Locate the cell with the specified text and output its (X, Y) center coordinate. 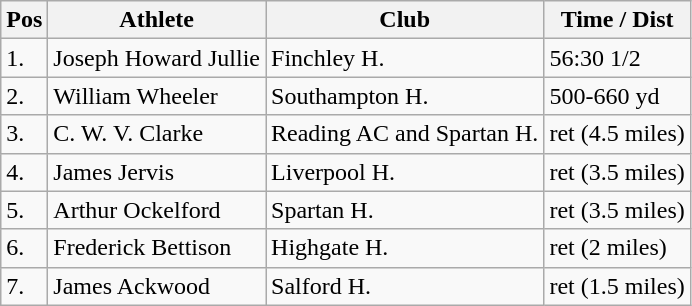
6. (24, 248)
C. W. V. Clarke (157, 134)
5. (24, 210)
56:30 1/2 (617, 58)
500-660 yd (617, 96)
Finchley H. (405, 58)
ret (1.5 miles) (617, 286)
James Jervis (157, 172)
Pos (24, 20)
Club (405, 20)
William Wheeler (157, 96)
Liverpool H. (405, 172)
7. (24, 286)
4. (24, 172)
2. (24, 96)
Time / Dist (617, 20)
3. (24, 134)
Salford H. (405, 286)
Highgate H. (405, 248)
Arthur Ockelford (157, 210)
Joseph Howard Jullie (157, 58)
Reading AC and Spartan H. (405, 134)
ret (4.5 miles) (617, 134)
Spartan H. (405, 210)
1. (24, 58)
James Ackwood (157, 286)
Athlete (157, 20)
Southampton H. (405, 96)
ret (2 miles) (617, 248)
Frederick Bettison (157, 248)
